Provide the (x, y) coordinate of the cell's center where the given text is located.  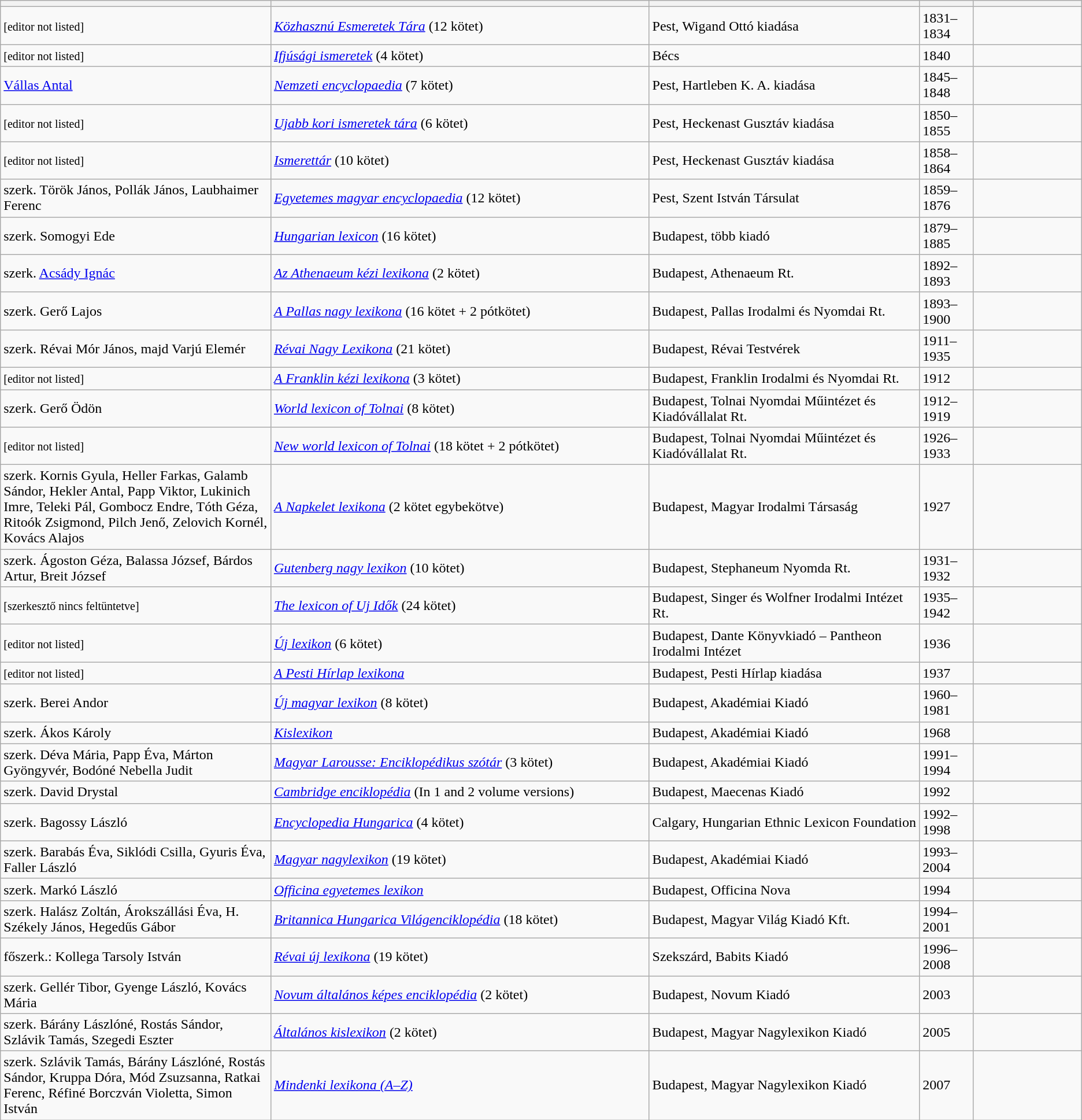
Ifjúsági ismeretek (4 kötet) (460, 56)
A Franklin kézi lexikona (3 kötet) (460, 378)
1994–2001 (947, 919)
1850–1855 (947, 123)
1893–1900 (947, 311)
Encyclopedia Hungarica (4 kötet) (460, 822)
szerk. Somogyi Ede (136, 236)
szerk. Ágoston Géza, Balassa József, Bárdos Artur, Breit József (136, 568)
Pest, Hartleben K. A. kiadása (784, 86)
Új lexikon (6 kötet) (460, 643)
Szekszárd, Babits Kiadó (784, 956)
Ismerettár (10 kötet) (460, 161)
1858–1864 (947, 161)
szerk. Ákos Károly (136, 733)
Révai új lexikona (19 kötet) (460, 956)
főszerk.: Kollega Tarsoly István (136, 956)
Budapest, Dante Könyvkiadó – Pantheon Irodalmi Intézet (784, 643)
1992 (947, 792)
World lexicon of Tolnai (8 kötet) (460, 408)
1831–1834 (947, 25)
Gutenberg nagy lexikon (10 kötet) (460, 568)
Magyar nagylexikon (19 kötet) (460, 859)
Budapest, Pesti Hírlap kiadása (784, 673)
Budapest, Stephaneum Nyomda Rt. (784, 568)
1926–1933 (947, 446)
Bécs (784, 56)
szerk. Szlávik Tamás, Bárány Lászlóné, Rostás Sándor, Kruppa Dóra, Mód Zsuzsanna, Ratkai Ferenc, Réfiné Borczván Violetta, Simon István (136, 1086)
1968 (947, 733)
Budapest, Pallas Irodalmi és Nyomdai Rt. (784, 311)
A Pesti Hírlap lexikona (460, 673)
1993–2004 (947, 859)
Általános kislexikon (2 kötet) (460, 1033)
szerk. Gerő Lajos (136, 311)
Budapest, Officina Nova (784, 889)
1931–1932 (947, 568)
szerk. Acsády Ignác (136, 273)
Budapest, Magyar Irodalmi Társaság (784, 507)
2005 (947, 1033)
[szerkesztő nincs feltüntetve] (136, 606)
A Napkelet lexikona (2 kötet egybekötve) (460, 507)
1912 (947, 378)
The lexicon of Uj Idők (24 kötet) (460, 606)
1845–1848 (947, 86)
1960–1981 (947, 703)
2003 (947, 995)
szerk. Bárány Lászlóné, Rostás Sándor, Szlávik Tamás, Szegedi Eszter (136, 1033)
1911–1935 (947, 348)
Közhasznú Esmeretek Tára (12 kötet) (460, 25)
szerk. David Drystal (136, 792)
Egyetemes magyar encyclopaedia (12 kötet) (460, 198)
1994 (947, 889)
Révai Nagy Lexikona (21 kötet) (460, 348)
szerk. Gellér Tibor, Gyenge László, Kovács Mária (136, 995)
Budapest, Singer és Wolfner Irodalmi Intézet Rt. (784, 606)
szerk. Berei Andor (136, 703)
Vállas Antal (136, 86)
Pest, Szent István Társulat (784, 198)
Kislexikon (460, 733)
Budapest, Athenaeum Rt. (784, 273)
Nemzeti encyclopaedia (7 kötet) (460, 86)
1936 (947, 643)
Új magyar lexikon (8 kötet) (460, 703)
1912–1919 (947, 408)
Ujabb kori ismeretek tára (6 kötet) (460, 123)
szerk. Bagossy László (136, 822)
Budapest, Novum Kiadó (784, 995)
1937 (947, 673)
Britannica Hungarica Világenciklopédia (18 kötet) (460, 919)
1879–1885 (947, 236)
Budapest, Magyar Világ Kiadó Kft. (784, 919)
Az Athenaeum kézi lexikona (2 kötet) (460, 273)
szerk. Török János, Pollák János, Laubhaimer Ferenc (136, 198)
1892–1893 (947, 273)
1840 (947, 56)
Budapest, több kiadó (784, 236)
2007 (947, 1086)
szerk. Halász Zoltán, Árokszállási Éva, H. Székely János, Hegedűs Gábor (136, 919)
szerk. Markó László (136, 889)
1935–1942 (947, 606)
Cambridge enciklopédia (In 1 and 2 volume versions) (460, 792)
szerk. Révai Mór János, majd Varjú Elemér (136, 348)
Budapest, Révai Testvérek (784, 348)
1927 (947, 507)
Calgary, Hungarian Ethnic Lexicon Foundation (784, 822)
szerk. Déva Mária, Papp Éva, Márton Gyöngyvér, Bodóné Nebella Judit (136, 762)
Novum általános képes enciklopédia (2 kötet) (460, 995)
Magyar Larousse: Enciklopédikus szótár (3 kötet) (460, 762)
Hungarian lexicon (16 kötet) (460, 236)
New world lexicon of Tolnai (18 kötet + 2 pótkötet) (460, 446)
Officina egyetemes lexikon (460, 889)
szerk. Gerő Ödön (136, 408)
Budapest, Franklin Irodalmi és Nyomdai Rt. (784, 378)
1992–1998 (947, 822)
1991–1994 (947, 762)
1996–2008 (947, 956)
Budapest, Maecenas Kiadó (784, 792)
1859–1876 (947, 198)
Mindenki lexikona (A–Z) (460, 1086)
A Pallas nagy lexikona (16 kötet + 2 pótkötet) (460, 311)
szerk. Barabás Éva, Siklódi Csilla, Gyuris Éva, Faller László (136, 859)
Pest, Wigand Ottó kiadása (784, 25)
